From the cell containing the given text, extract its center point as [x, y] coordinate. 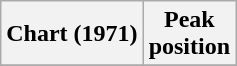
Chart (1971) [72, 34]
Peakposition [189, 34]
